Identify which cell holds the provided text, then report its (X, Y) central coordinate. 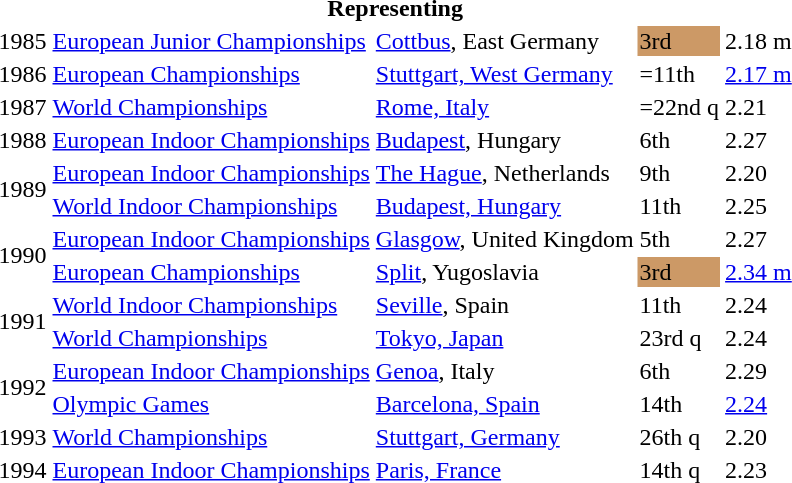
Cottbus, East Germany (504, 41)
Seville, Spain (504, 305)
Olympic Games (211, 404)
9th (680, 173)
26th q (680, 437)
23rd q (680, 338)
5th (680, 239)
Rome, Italy (504, 107)
Glasgow, United Kingdom (504, 239)
Barcelona, Spain (504, 404)
=11th (680, 74)
The Hague, Netherlands (504, 173)
Stuttgart, Germany (504, 437)
14th (680, 404)
Tokyo, Japan (504, 338)
European Junior Championships (211, 41)
Stuttgart, West Germany (504, 74)
Split, Yugoslavia (504, 272)
Genoa, Italy (504, 371)
=22nd q (680, 107)
